Extract the (X, Y) coordinate from the center of the cell holding the provided text.  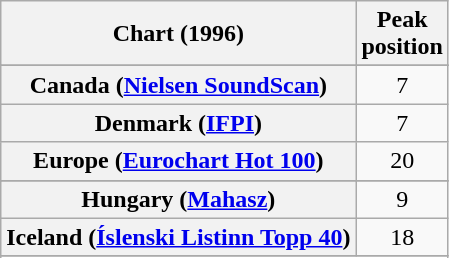
Chart (1996) (178, 34)
9 (402, 199)
Denmark (IFPI) (178, 123)
Canada (Nielsen SoundScan) (178, 85)
18 (402, 237)
Hungary (Mahasz) (178, 199)
Iceland (Íslenski Listinn Topp 40) (178, 237)
Europe (Eurochart Hot 100) (178, 161)
Peakposition (402, 34)
20 (402, 161)
